Provide the [x, y] coordinate of the cell's center where the given text is located.  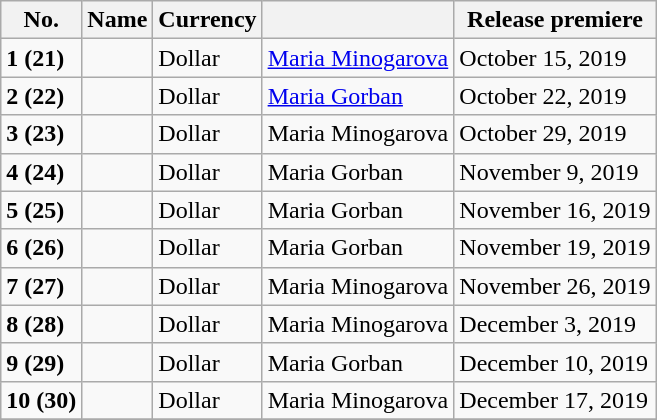
Currency [208, 20]
December 3, 2019 [555, 324]
7 (27) [42, 286]
3 (23) [42, 134]
4 (24) [42, 172]
5 (25) [42, 210]
1 (21) [42, 58]
October 22, 2019 [555, 96]
October 29, 2019 [555, 134]
Release premiere [555, 20]
No. [42, 20]
December 17, 2019 [555, 400]
2 (22) [42, 96]
December 10, 2019 [555, 362]
November 9, 2019 [555, 172]
6 (26) [42, 248]
Name [118, 20]
9 (29) [42, 362]
November 16, 2019 [555, 210]
November 19, 2019 [555, 248]
October 15, 2019 [555, 58]
8 (28) [42, 324]
10 (30) [42, 400]
November 26, 2019 [555, 286]
